Identify which cell holds the provided text, then report its (X, Y) central coordinate. 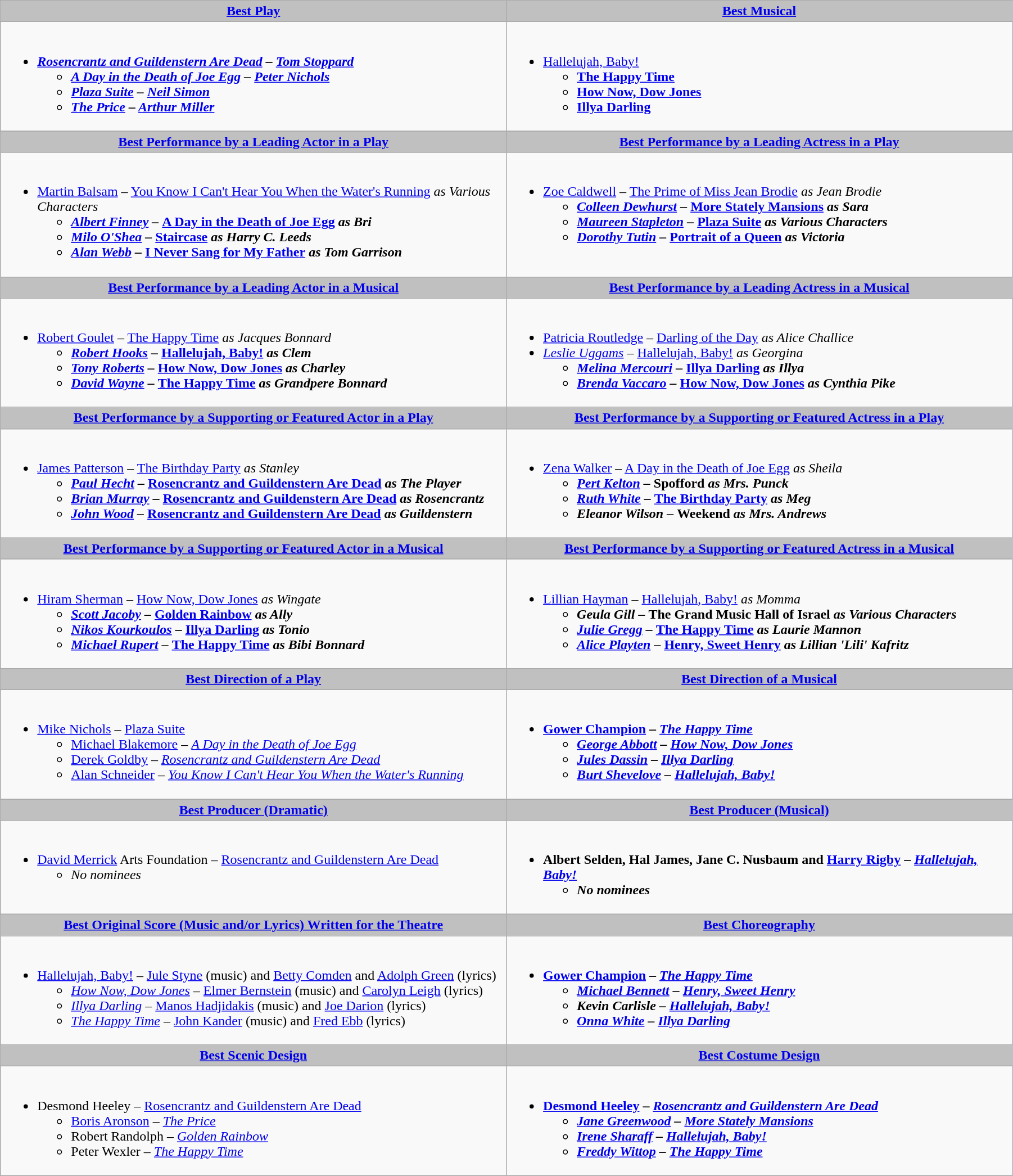
Best Costume Design (759, 1056)
Best Direction of a Musical (759, 679)
Best Choreography (759, 925)
Best Performance by a Supporting or Featured Actor in a Play (254, 418)
Albert Selden, Hal James, Jane C. Nusbaum and Harry Rigby – Hallelujah, Baby!No nominees (759, 867)
Best Direction of a Play (254, 679)
Best Performance by a Leading Actor in a Musical (254, 287)
Best Play (254, 11)
Best Performance by a Supporting or Featured Actress in a Play (759, 418)
Best Producer (Musical) (759, 809)
Best Performance by a Leading Actor in a Play (254, 142)
David Merrick Arts Foundation – Rosencrantz and Guildenstern Are DeadNo nominees (254, 867)
Best Musical (759, 11)
Gower Champion – The Happy TimeGeorge Abbott – How Now, Dow JonesJules Dassin – Illya DarlingBurt Shevelove – Hallelujah, Baby! (759, 744)
Best Scenic Design (254, 1056)
Best Performance by a Supporting or Featured Actor in a Musical (254, 548)
Best Producer (Dramatic) (254, 809)
Best Performance by a Leading Actress in a Musical (759, 287)
Desmond Heeley – Rosencrantz and Guildenstern Are DeadBoris Aronson – The PriceRobert Randolph – Golden RainbowPeter Wexler – The Happy Time (254, 1121)
Best Original Score (Music and/or Lyrics) Written for the Theatre (254, 925)
Rosencrantz and Guildenstern Are Dead – Tom StoppardA Day in the Death of Joe Egg – Peter NicholsPlaza Suite – Neil SimonThe Price – Arthur Miller (254, 76)
Best Performance by a Supporting or Featured Actress in a Musical (759, 548)
Best Performance by a Leading Actress in a Play (759, 142)
Gower Champion – The Happy TimeMichael Bennett – Henry, Sweet HenryKevin Carlisle – Hallelujah, Baby!Onna White – Illya Darling (759, 990)
Hallelujah, Baby!The Happy TimeHow Now, Dow JonesIllya Darling (759, 76)
